Capture the cell that displays the provided text and extract its [x, y] central coordinate. 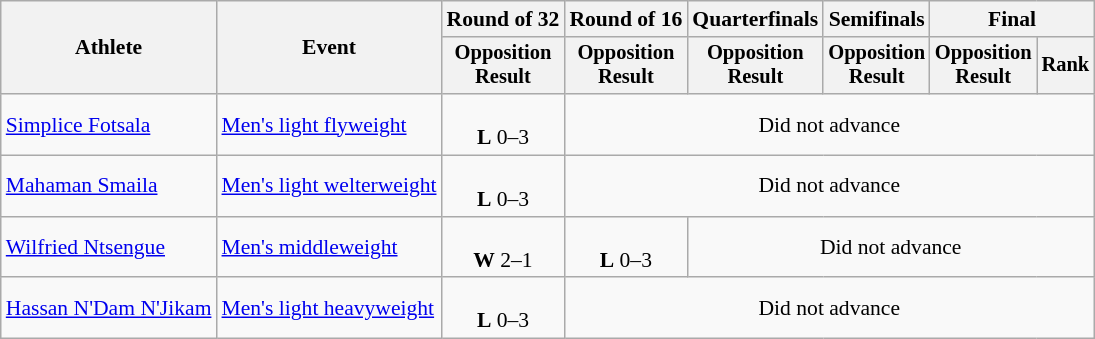
Round of 16 [626, 19]
Wilfried Ntsengue [109, 248]
Final [1012, 19]
Round of 32 [504, 19]
Event [328, 48]
Athlete [109, 48]
Hassan N'Dam N'Jikam [109, 308]
Mahaman Smaila [109, 186]
Semifinals [876, 19]
Men's light flyweight [328, 124]
W 2–1 [504, 248]
Men's light heavyweight [328, 308]
Men's light welterweight [328, 186]
Simplice Fotsala [109, 124]
Men's middleweight [328, 248]
Rank [1066, 66]
Quarterfinals [755, 19]
